Capture the cell that displays the provided text and extract its [x, y] central coordinate. 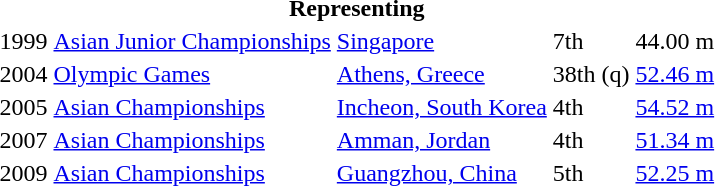
Amman, Jordan [442, 140]
Athens, Greece [442, 74]
38th (q) [591, 74]
7th [591, 41]
Olympic Games [192, 74]
Singapore [442, 41]
Asian Junior Championships [192, 41]
Incheon, South Korea [442, 107]
